Extract the [X, Y] coordinate from the center of the cell holding the provided text.  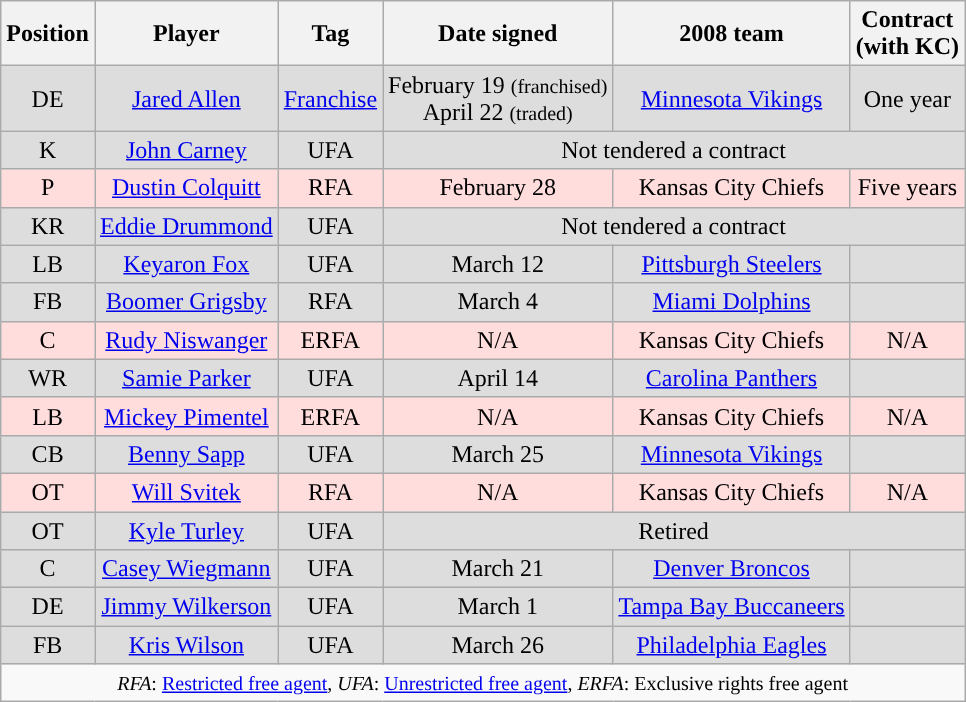
Denver Broncos [732, 569]
Franchise [330, 98]
Benny Sapp [186, 454]
RFA: Restricted free agent, UFA: Unrestricted free agent, ERFA: Exclusive rights free agent [483, 683]
Jimmy Wilkerson [186, 607]
Date signed [498, 34]
KR [48, 226]
Boomer Grigsby [186, 302]
March 12 [498, 264]
Carolina Panthers [732, 378]
Mickey Pimentel [186, 416]
Retired [674, 531]
John Carney [186, 150]
March 26 [498, 645]
2008 team [732, 34]
April 14 [498, 378]
Kris Wilson [186, 645]
March 21 [498, 569]
Tampa Bay Buccaneers [732, 607]
Samie Parker [186, 378]
Will Svitek [186, 492]
Pittsburgh Steelers [732, 264]
WR [48, 378]
Kyle Turley [186, 531]
March 4 [498, 302]
Five years [907, 188]
March 25 [498, 454]
February 19 (franchised)April 22 (traded) [498, 98]
Dustin Colquitt [186, 188]
Eddie Drummond [186, 226]
CB [48, 454]
Player [186, 34]
March 1 [498, 607]
Jared Allen [186, 98]
One year [907, 98]
K [48, 150]
Tag [330, 34]
Philadelphia Eagles [732, 645]
Keyaron Fox [186, 264]
Casey Wiegmann [186, 569]
February 28 [498, 188]
Contract(with KC) [907, 34]
Position [48, 34]
Miami Dolphins [732, 302]
Rudy Niswanger [186, 340]
P [48, 188]
